Extract the (X, Y) coordinate from the center of the cell holding the provided text.  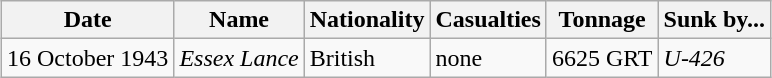
Sunk by... (714, 20)
Name (239, 20)
16 October 1943 (88, 58)
Casualties (488, 20)
Date (88, 20)
Tonnage (602, 20)
none (488, 58)
U-426 (714, 58)
Essex Lance (239, 58)
6625 GRT (602, 58)
British (367, 58)
Nationality (367, 20)
